Return [X, Y] of the center of cell containing provided text 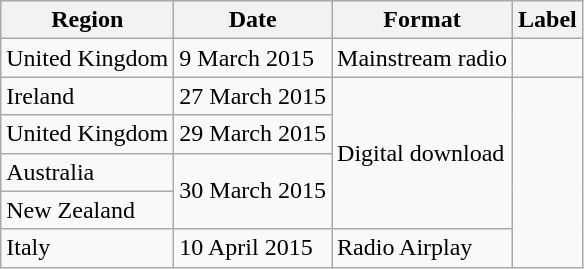
29 March 2015 [253, 134]
Label [548, 20]
Australia [88, 172]
Italy [88, 248]
9 March 2015 [253, 58]
Radio Airplay [422, 248]
Date [253, 20]
Region [88, 20]
Digital download [422, 153]
Mainstream radio [422, 58]
New Zealand [88, 210]
Ireland [88, 96]
10 April 2015 [253, 248]
27 March 2015 [253, 96]
30 March 2015 [253, 191]
Format [422, 20]
